Identify which cell holds the provided text, then report its [X, Y] central coordinate. 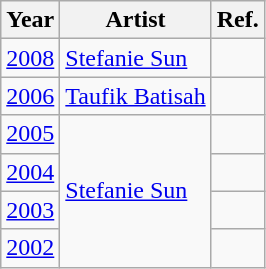
Artist [136, 20]
2008 [30, 58]
2004 [30, 172]
Taufik Batisah [136, 96]
2003 [30, 210]
2002 [30, 248]
2005 [30, 134]
Ref. [238, 20]
2006 [30, 96]
Year [30, 20]
